Locate the cell with the specified text and output its (x, y) center coordinate. 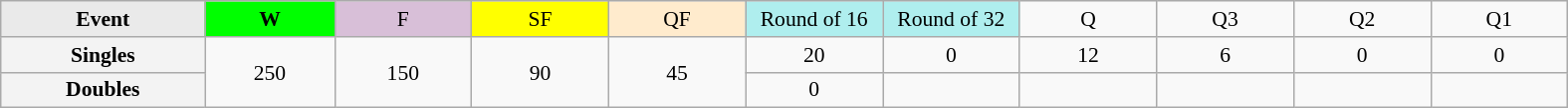
SF (541, 19)
Doubles (104, 90)
Q2 (1362, 19)
Q3 (1226, 19)
Q1 (1499, 19)
Event (104, 19)
W (270, 19)
Q (1088, 19)
6 (1226, 55)
45 (677, 72)
12 (1088, 55)
QF (677, 19)
Singles (104, 55)
150 (403, 72)
90 (541, 72)
F (403, 19)
Round of 32 (951, 19)
Round of 16 (814, 19)
250 (270, 72)
20 (814, 55)
